Scan for the cell matching the given text and deliver its [X, Y] coordinate at center. 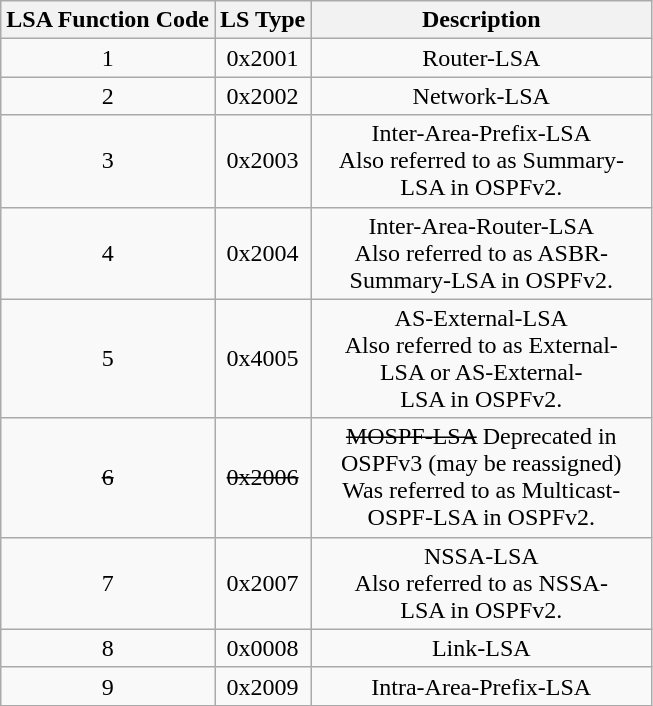
9 [108, 686]
0x0008 [263, 648]
LSA Function Code [108, 20]
0x2002 [263, 96]
0x2007 [263, 583]
Link-LSA [482, 648]
5 [108, 358]
AS-External-LSAAlso referred to as External-LSA or AS-External-LSA in OSPFv2. [482, 358]
0x2004 [263, 253]
7 [108, 583]
0x2003 [263, 161]
MOSPF-LSA Deprecated in OSPFv3 (may be reassigned)Was referred to as Multicast-OSPF-LSA in OSPFv2. [482, 478]
NSSA-LSAAlso referred to as NSSA-LSA in OSPFv2. [482, 583]
6 [108, 478]
0x2006 [263, 478]
LS Type [263, 20]
Intra-Area-Prefix-LSA [482, 686]
Description [482, 20]
Network-LSA [482, 96]
0x2001 [263, 58]
2 [108, 96]
Inter-Area-Router-LSAAlso referred to as ASBR-Summary-LSA in OSPFv2. [482, 253]
0x2009 [263, 686]
4 [108, 253]
Inter-Area-Prefix-LSAAlso referred to as Summary-LSA in OSPFv2. [482, 161]
3 [108, 161]
Router-LSA [482, 58]
0x4005 [263, 358]
8 [108, 648]
1 [108, 58]
